Determine the (X, Y) coordinate at the center of the cell enclosing the given text.  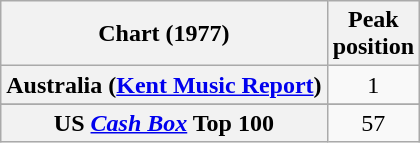
57 (373, 123)
Chart (1977) (164, 34)
Australia (Kent Music Report) (164, 85)
US Cash Box Top 100 (164, 123)
1 (373, 85)
Peakposition (373, 34)
